Search for the cell housing the specified text and yield its [x, y] center coordinate. 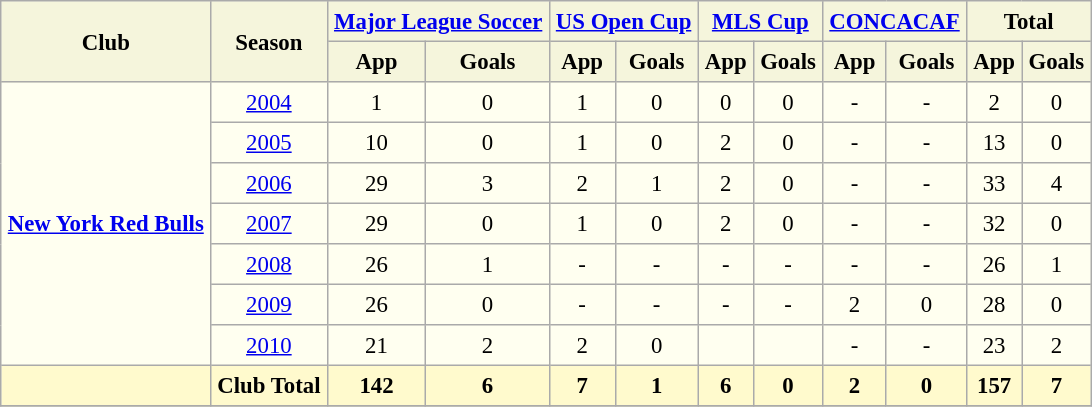
2007 [270, 223]
Club [106, 42]
CONCACAF [895, 21]
Total [1028, 21]
32 [994, 223]
Season [270, 42]
10 [376, 142]
Major League Soccer [438, 21]
New York Red Bulls [106, 224]
4 [1056, 183]
2010 [270, 345]
142 [376, 385]
3 [488, 183]
MLS Cup [760, 21]
28 [994, 304]
2005 [270, 142]
2009 [270, 304]
2006 [270, 183]
13 [994, 142]
Club Total [270, 385]
US Open Cup [624, 21]
33 [994, 183]
2004 [270, 102]
157 [994, 385]
21 [376, 345]
2008 [270, 264]
23 [994, 345]
